Provide the [X, Y] coordinate of the cell's center where the given text is located.  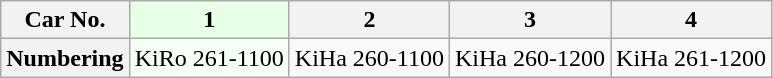
Car No. [65, 20]
KiHa 260-1200 [530, 58]
3 [530, 20]
4 [692, 20]
KiHa 261-1200 [692, 58]
KiHa 260-1100 [369, 58]
Numbering [65, 58]
KiRo 261-1100 [209, 58]
1 [209, 20]
2 [369, 20]
